Scan for the cell matching the given text and deliver its (X, Y) coordinate at center. 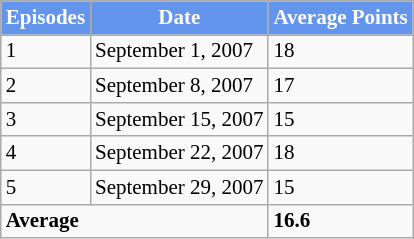
September 15, 2007 (179, 119)
16.6 (340, 221)
September 8, 2007 (179, 86)
September 29, 2007 (179, 187)
3 (46, 119)
5 (46, 187)
Date (179, 18)
2 (46, 86)
Average (135, 221)
1 (46, 52)
September 22, 2007 (179, 153)
September 1, 2007 (179, 52)
17 (340, 86)
Episodes (46, 18)
Average Points (340, 18)
4 (46, 153)
